Return the (X, Y) coordinate for the center point of the cell that contains the specified text.  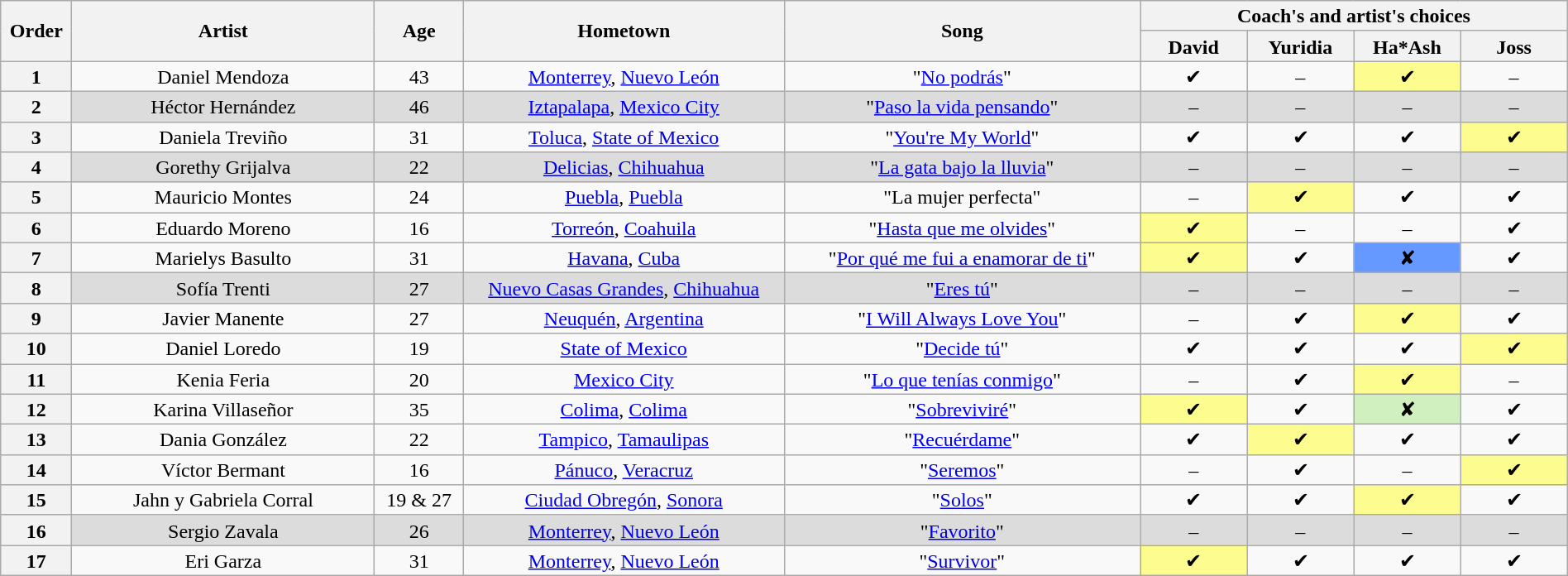
12 (36, 409)
Karina Villaseñor (223, 409)
Daniel Mendoza (223, 76)
Marielys Basulto (223, 258)
Havana, Cuba (624, 258)
Mexico City (624, 379)
"Paso la vida pensando" (963, 106)
Javier Manente (223, 318)
Artist (223, 31)
15 (36, 500)
17 (36, 561)
Daniela Treviño (223, 137)
Coach's and artist's choices (1355, 17)
43 (419, 76)
Ha*Ash (1408, 46)
"Por qué me fui a enamorar de ti" (963, 258)
Daniel Loredo (223, 349)
14 (36, 470)
Sofía Trenti (223, 288)
Order (36, 31)
Delicias, Chihuahua (624, 167)
"Seremos" (963, 470)
6 (36, 228)
Toluca, State of Mexico (624, 137)
"Eres tú" (963, 288)
Yuridia (1300, 46)
Eri Garza (223, 561)
4 (36, 167)
Iztapalapa, Mexico City (624, 106)
Sergio Zavala (223, 530)
"No podrás" (963, 76)
"I Will Always Love You" (963, 318)
46 (419, 106)
Héctor Hernández (223, 106)
Neuquén, Argentina (624, 318)
"Hasta que me olvides" (963, 228)
3 (36, 137)
"You're My World" (963, 137)
Jahn y Gabriela Corral (223, 500)
7 (36, 258)
13 (36, 440)
"La gata bajo la lluvia" (963, 167)
Puebla, Puebla (624, 197)
26 (419, 530)
David (1194, 46)
1 (36, 76)
19 & 27 (419, 500)
Nuevo Casas Grandes, Chihuahua (624, 288)
2 (36, 106)
20 (419, 379)
Eduardo Moreno (223, 228)
Torreón, Coahuila (624, 228)
Mauricio Montes (223, 197)
Hometown (624, 31)
Colima, Colima (624, 409)
Ciudad Obregón, Sonora (624, 500)
"La mujer perfecta" (963, 197)
State of Mexico (624, 349)
Song (963, 31)
"Survivor" (963, 561)
Age (419, 31)
Tampico, Tamaulipas (624, 440)
24 (419, 197)
Pánuco, Veracruz (624, 470)
Víctor Bermant (223, 470)
19 (419, 349)
Dania González (223, 440)
"Recuérdame" (963, 440)
"Lo que tenías conmigo" (963, 379)
Kenia Feria (223, 379)
11 (36, 379)
Joss (1513, 46)
35 (419, 409)
Gorethy Grijalva (223, 167)
"Sobreviviré" (963, 409)
"Favorito" (963, 530)
8 (36, 288)
9 (36, 318)
"Decide tú" (963, 349)
5 (36, 197)
10 (36, 349)
"Solos" (963, 500)
